Determine the [x, y] coordinate at the center of the cell enclosing the given text.  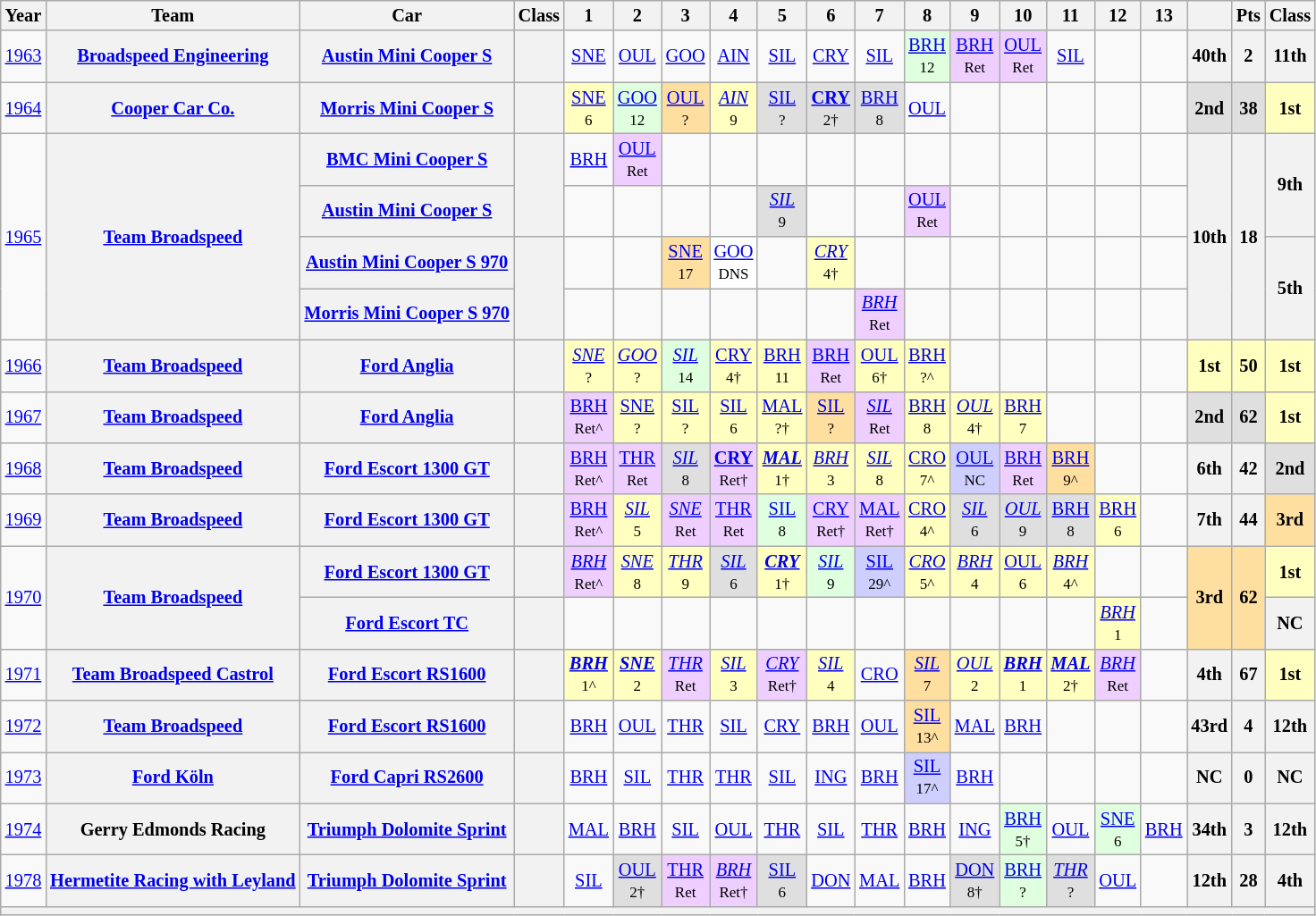
SIL3 [734, 675]
5th [1290, 288]
SNE2 [637, 675]
MAL?† [781, 417]
8 [927, 15]
CRO [880, 675]
CRO4^ [927, 520]
1973 [23, 777]
12 [1118, 15]
BRH12 [927, 56]
9 [974, 15]
BRH11 [781, 366]
SIL14 [686, 366]
BRH9^ [1070, 468]
43rd [1210, 727]
Gerry Edmonds Racing [173, 829]
1967 [23, 417]
11 [1070, 15]
CRY2† [831, 108]
5 [781, 15]
OUL6† [880, 366]
THR? [1070, 880]
1972 [23, 727]
Morris Mini Cooper S 970 [408, 314]
1970 [23, 597]
AIN [734, 56]
7 [880, 15]
Cooper Car Co. [173, 108]
MAL2† [1070, 675]
Team [173, 15]
GOO? [637, 366]
1974 [23, 829]
CRO7^ [927, 468]
DON8† [974, 880]
AIN9 [734, 108]
BMC Mini Cooper S [408, 159]
18 [1248, 236]
DON [831, 880]
OUL9 [1023, 520]
SNE [588, 56]
OUL6 [1023, 572]
BRH3 [831, 468]
Ford Köln [173, 777]
1966 [23, 366]
1978 [23, 880]
MALRet† [880, 520]
40th [1210, 56]
OUL2† [637, 880]
9th [1290, 184]
GOODNS [734, 263]
SNERet [686, 520]
42 [1248, 468]
Year [23, 15]
SIL7 [927, 675]
Hermetite Racing with Leyland [173, 880]
THR9 [686, 572]
BRH?^ [927, 366]
CRY1† [781, 572]
BRHRet† [734, 880]
SIL5 [637, 520]
50 [1248, 366]
SIL13^ [927, 727]
38 [1248, 108]
OUL2 [974, 675]
Car [408, 15]
Ford Escort TC [408, 623]
SILRet [880, 417]
BRH6 [1118, 520]
10 [1023, 15]
67 [1248, 675]
BRH5† [1023, 829]
1 [588, 15]
13 [1164, 15]
Morris Mini Cooper S [408, 108]
1963 [23, 56]
44 [1248, 520]
BRH1^ [588, 675]
Ford Capri RS2600 [408, 777]
OULNC [974, 468]
MAL1† [781, 468]
Austin Mini Cooper S 970 [408, 263]
CRO5^ [927, 572]
SIL4 [831, 675]
SNE17 [686, 263]
10th [1210, 236]
Broadspeed Engineering [173, 56]
7th [1210, 520]
GOO12 [637, 108]
Team Broadspeed Castrol [173, 675]
1968 [23, 468]
0 [1248, 777]
BRH? [1023, 880]
28 [1248, 880]
BRH7 [1023, 417]
Pts [1248, 15]
OUL? [686, 108]
1969 [23, 520]
GOO [686, 56]
1964 [23, 108]
OUL4† [974, 417]
6 [831, 15]
BRH4^ [1070, 572]
BRH4 [974, 572]
1965 [23, 236]
SIL29^ [880, 572]
SIL17^ [927, 777]
11th [1290, 56]
6th [1210, 468]
SNE8 [637, 572]
34th [1210, 829]
1971 [23, 675]
